Return the [x, y] coordinate for the center point of the cell that contains the specified text.  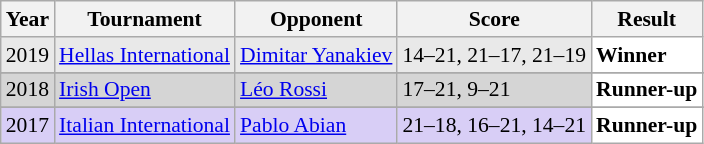
Winner [646, 55]
Pablo Abian [316, 126]
Hellas International [144, 55]
Result [646, 19]
Léo Rossi [316, 90]
21–18, 16–21, 14–21 [494, 126]
Score [494, 19]
Italian International [144, 126]
17–21, 9–21 [494, 90]
14–21, 21–17, 21–19 [494, 55]
Year [28, 19]
2019 [28, 55]
Dimitar Yanakiev [316, 55]
2017 [28, 126]
Irish Open [144, 90]
Tournament [144, 19]
2018 [28, 90]
Opponent [316, 19]
